Provide the [X, Y] coordinate of the cell's center where the given text is located.  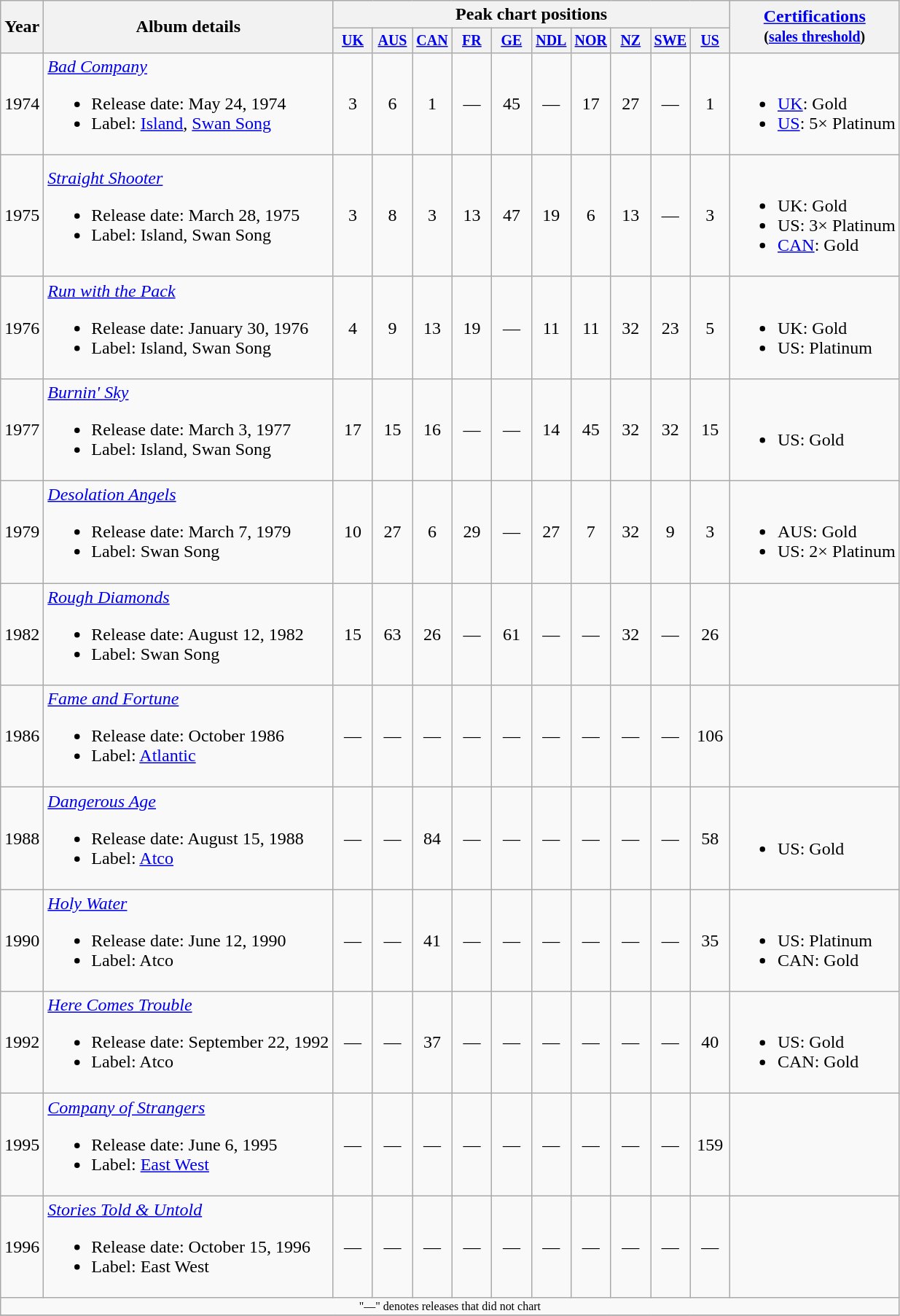
Company of StrangersRelease date: June 6, 1995Label: East West [188, 1145]
29 [471, 532]
159 [710, 1145]
Stories Told & UntoldRelease date: October 15, 1996Label: East West [188, 1247]
10 [353, 532]
Burnin' SkyRelease date: March 3, 1977Label: Island, Swan Song [188, 429]
4 [353, 327]
Certifications(sales threshold) [815, 27]
40 [710, 1043]
37 [432, 1043]
AUS: GoldUS: 2× Platinum [815, 532]
NDL [551, 41]
1975 [22, 216]
1977 [22, 429]
GE [512, 41]
1974 [22, 104]
16 [432, 429]
"—" denotes releases that did not chart [450, 1307]
Desolation AngelsRelease date: March 7, 1979Label: Swan Song [188, 532]
Peak chart positions [532, 15]
UK [353, 41]
Rough DiamondsRelease date: August 12, 1982Label: Swan Song [188, 634]
84 [432, 838]
47 [512, 216]
1979 [22, 532]
41 [432, 941]
35 [710, 941]
1982 [22, 634]
US: PlatinumCAN: Gold [815, 941]
FR [471, 41]
UK: GoldUS: 3× PlatinumCAN: Gold [815, 216]
AUS [392, 41]
8 [392, 216]
NZ [630, 41]
Fame and FortuneRelease date: October 1986Label: Atlantic [188, 736]
Dangerous AgeRelease date: August 15, 1988Label: Atco [188, 838]
Bad CompanyRelease date: May 24, 1974Label: Island, Swan Song [188, 104]
5 [710, 327]
Here Comes TroubleRelease date: September 22, 1992Label: Atco [188, 1043]
UK: GoldUS: 5× Platinum [815, 104]
Holy WaterRelease date: June 12, 1990Label: Atco [188, 941]
1990 [22, 941]
14 [551, 429]
Album details [188, 27]
US [710, 41]
Year [22, 27]
UK: GoldUS: Platinum [815, 327]
1995 [22, 1145]
NOR [591, 41]
23 [670, 327]
Straight ShooterRelease date: March 28, 1975Label: Island, Swan Song [188, 216]
1996 [22, 1247]
7 [591, 532]
Run with the PackRelease date: January 30, 1976Label: Island, Swan Song [188, 327]
US: GoldCAN: Gold [815, 1043]
SWE [670, 41]
58 [710, 838]
1988 [22, 838]
1976 [22, 327]
CAN [432, 41]
61 [512, 634]
63 [392, 634]
1992 [22, 1043]
1986 [22, 736]
106 [710, 736]
